Provide the [x, y] coordinate of the cell's center where the given text is located.  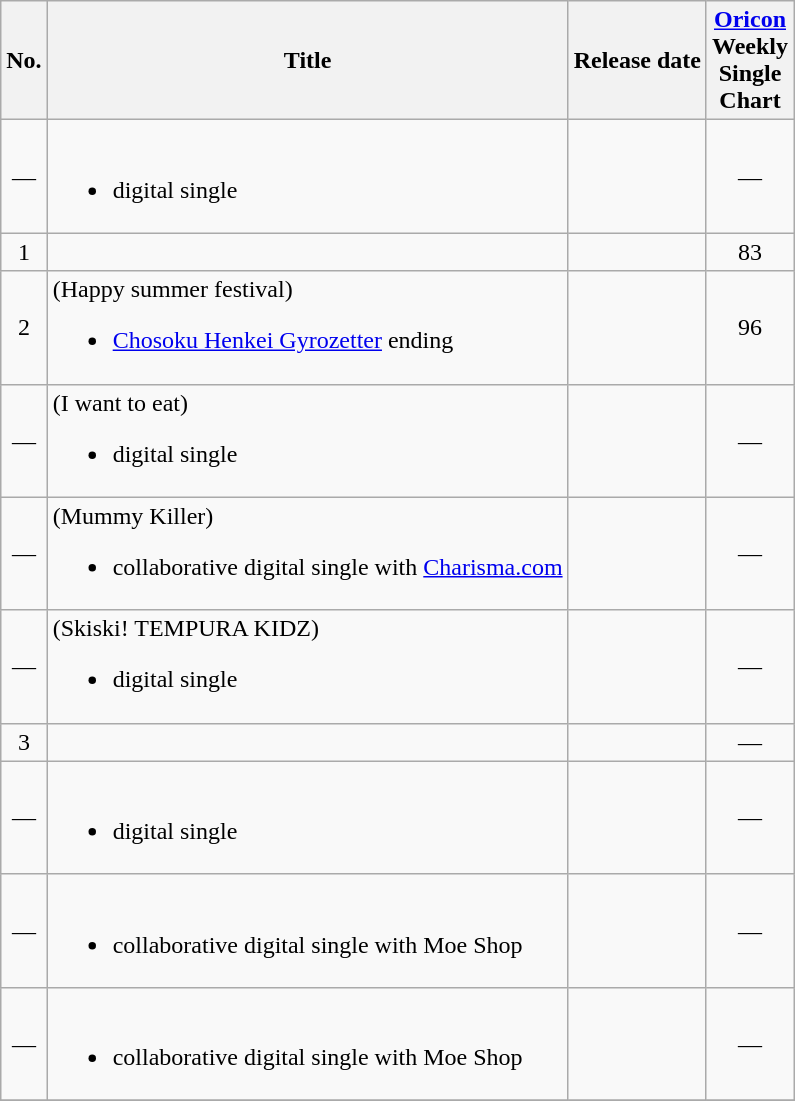
1 [24, 252]
2 [24, 328]
96 [750, 328]
Title [308, 60]
(Happy summer festival)Chosoku Henkei Gyrozetter ending [308, 328]
(Mummy Killer)collaborative digital single with Charisma.com [308, 554]
3 [24, 742]
OriconWeeklySingleChart [750, 60]
83 [750, 252]
(Skiski! TEMPURA KIDZ)digital single [308, 666]
No. [24, 60]
(I want to eat)digital single [308, 440]
Release date [637, 60]
